Locate the cell with the specified text and output its (x, y) center coordinate. 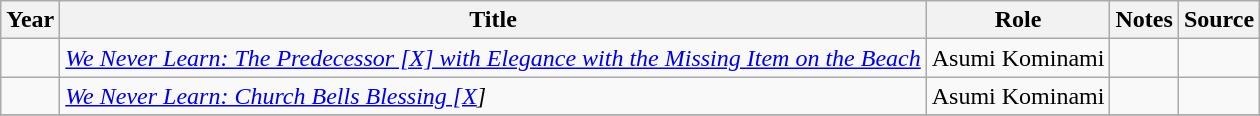
We Never Learn: Church Bells Blessing [X] (493, 96)
Source (1218, 20)
Year (30, 20)
We Never Learn: The Predecessor [X] with Elegance with the Missing Item on the Beach (493, 58)
Role (1018, 20)
Notes (1144, 20)
Title (493, 20)
